Pinpoint the cell where the given text exists, returning its (X, Y) midpoint coordinate. 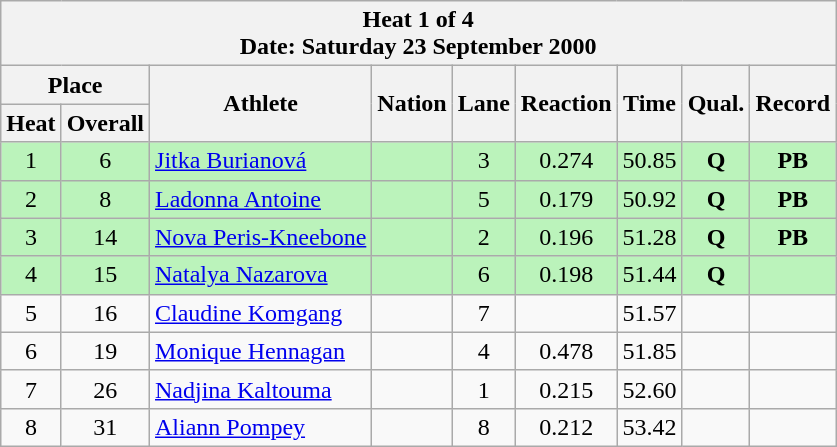
0.215 (566, 389)
0.478 (566, 351)
51.57 (650, 313)
51.44 (650, 275)
Ladonna Antoine (261, 199)
19 (105, 351)
0.179 (566, 199)
15 (105, 275)
Monique Hennagan (261, 351)
50.85 (650, 161)
Claudine Komgang (261, 313)
Overall (105, 123)
Reaction (566, 104)
Natalya Nazarova (261, 275)
Record (793, 104)
51.85 (650, 351)
Nova Peris-Kneebone (261, 237)
Lane (484, 104)
Jitka Burianová (261, 161)
31 (105, 427)
Nation (412, 104)
14 (105, 237)
Athlete (261, 104)
0.274 (566, 161)
16 (105, 313)
Aliann Pompey (261, 427)
Nadjina Kaltouma (261, 389)
53.42 (650, 427)
52.60 (650, 389)
0.198 (566, 275)
0.212 (566, 427)
Time (650, 104)
Place (76, 85)
26 (105, 389)
51.28 (650, 237)
0.196 (566, 237)
50.92 (650, 199)
Heat 1 of 4 Date: Saturday 23 September 2000 (418, 34)
Heat (31, 123)
Qual. (716, 104)
